Determine the [X, Y] coordinate at the center of the cell enclosing the given text.  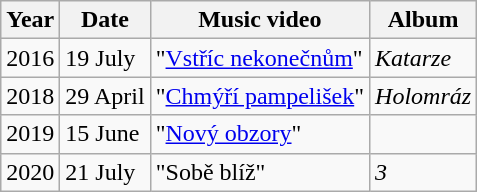
Music video [260, 20]
2016 [30, 58]
"Chmýří pampelišek" [260, 96]
"Sobě blíž" [260, 172]
Year [30, 20]
2019 [30, 134]
Date [105, 20]
3 [424, 172]
Album [424, 20]
Holomráz [424, 96]
"Nový obzory" [260, 134]
2018 [30, 96]
Katarze [424, 58]
19 July [105, 58]
"Vstříc nekonečnům" [260, 58]
2020 [30, 172]
29 April [105, 96]
15 June [105, 134]
21 July [105, 172]
